For the text-containing cell, return its midpoint in (X, Y) coordinate format. 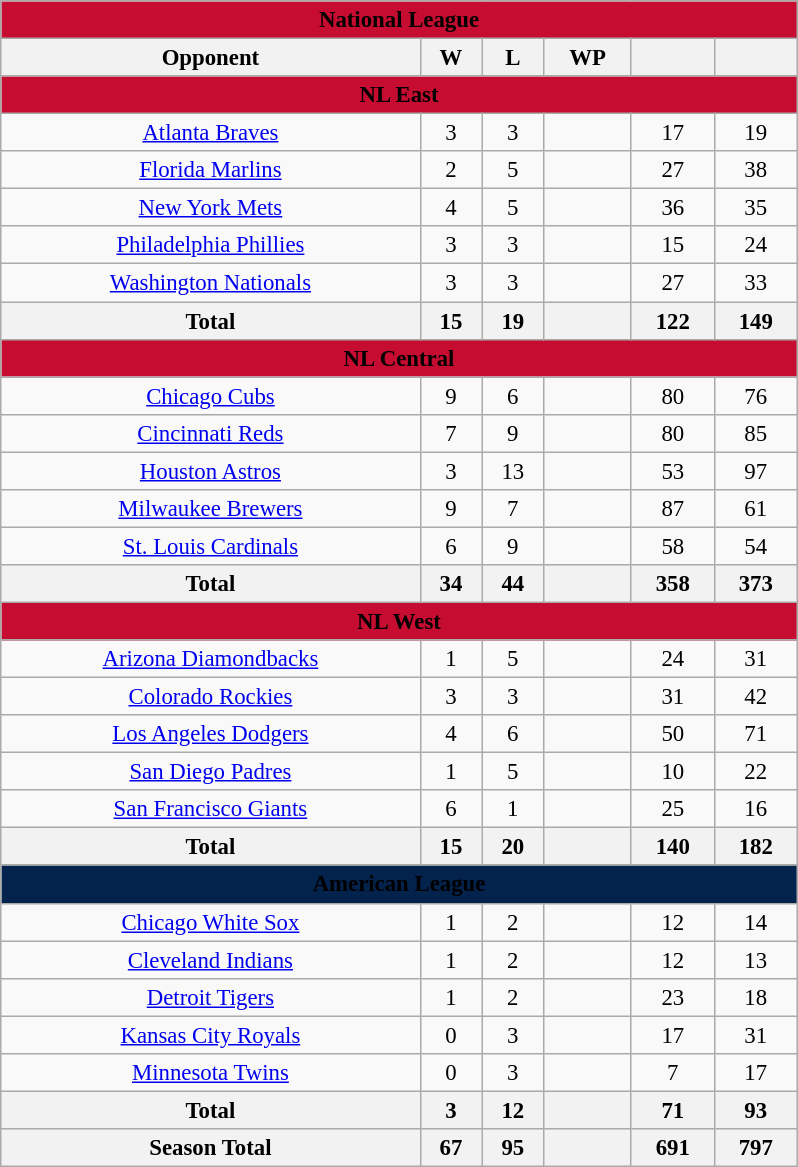
Cleveland Indians (210, 960)
54 (756, 546)
Philadelphia Phillies (210, 245)
23 (672, 997)
Season Total (210, 1148)
358 (672, 584)
67 (451, 1148)
149 (756, 321)
NL West (399, 621)
NL East (399, 95)
35 (756, 208)
L (513, 58)
W (451, 58)
58 (672, 546)
Opponent (210, 58)
NL Central (399, 358)
Houston Astros (210, 471)
Washington Nationals (210, 283)
85 (756, 433)
53 (672, 471)
Chicago Cubs (210, 396)
Kansas City Royals (210, 1035)
33 (756, 283)
34 (451, 584)
42 (756, 697)
93 (756, 1110)
36 (672, 208)
Milwaukee Brewers (210, 509)
140 (672, 847)
44 (513, 584)
American League (399, 885)
50 (672, 734)
97 (756, 471)
San Francisco Giants (210, 809)
20 (513, 847)
San Diego Padres (210, 772)
76 (756, 396)
10 (672, 772)
St. Louis Cardinals (210, 546)
16 (756, 809)
Cincinnati Reds (210, 433)
Atlanta Braves (210, 133)
25 (672, 809)
Detroit Tigers (210, 997)
14 (756, 922)
Arizona Diamondbacks (210, 659)
95 (513, 1148)
Chicago White Sox (210, 922)
New York Mets (210, 208)
22 (756, 772)
61 (756, 509)
182 (756, 847)
691 (672, 1148)
122 (672, 321)
Florida Marlins (210, 170)
Minnesota Twins (210, 1073)
797 (756, 1148)
Los Angeles Dodgers (210, 734)
38 (756, 170)
Colorado Rockies (210, 697)
87 (672, 509)
National League (399, 20)
18 (756, 997)
WP (588, 58)
373 (756, 584)
